From the cell containing the given text, extract its center point as [X, Y] coordinate. 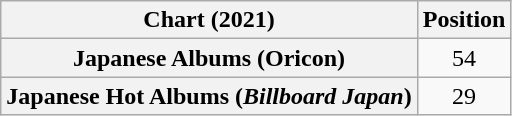
Japanese Hot Albums (Billboard Japan) [209, 96]
29 [464, 96]
Japanese Albums (Oricon) [209, 58]
54 [464, 58]
Chart (2021) [209, 20]
Position [464, 20]
